Return (x, y) of the center of cell containing provided text 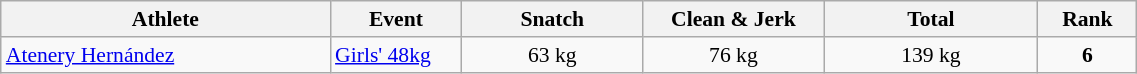
Girls' 48kg (396, 55)
Athlete (166, 19)
Snatch (552, 19)
Atenery Hernández (166, 55)
6 (1088, 55)
63 kg (552, 55)
Event (396, 19)
Clean & Jerk (734, 19)
76 kg (734, 55)
Rank (1088, 19)
Total (931, 19)
139 kg (931, 55)
